Output the (x, y) coordinate of the center of the cell containing the given text.  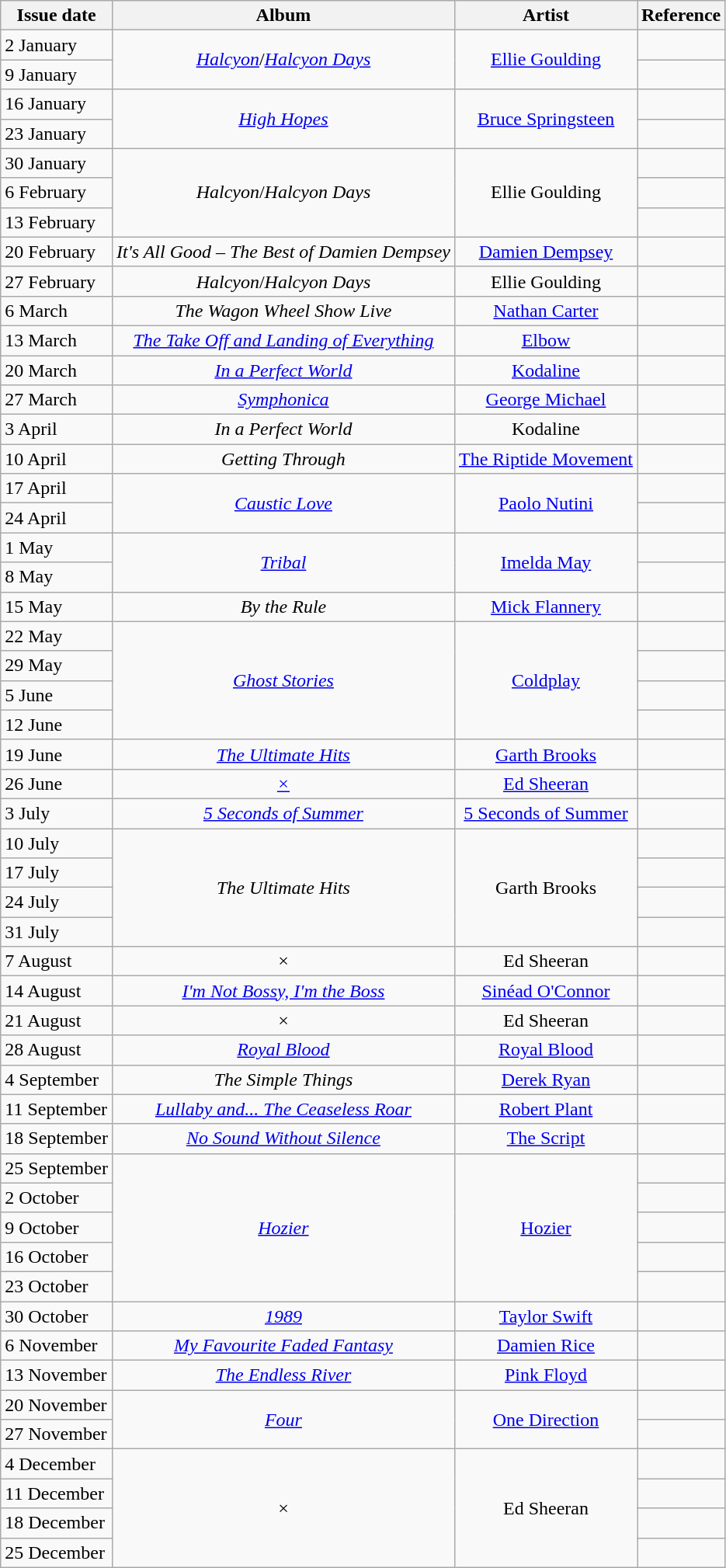
Pink Floyd (545, 1375)
3 April (57, 429)
The Take Off and Landing of Everything (283, 340)
17 April (57, 488)
1989 (283, 1316)
27 March (57, 400)
By the Rule (283, 607)
1 May (57, 548)
The Endless River (283, 1375)
11 September (57, 1109)
15 May (57, 607)
18 September (57, 1139)
25 September (57, 1168)
Nathan Carter (545, 311)
26 June (57, 784)
The Wagon Wheel Show Live (283, 311)
Paolo Nutini (545, 503)
13 November (57, 1375)
29 May (57, 666)
6 March (57, 311)
My Favourite Faded Fantasy (283, 1346)
9 October (57, 1227)
14 August (57, 991)
6 February (57, 193)
Taylor Swift (545, 1316)
Damien Rice (545, 1346)
5 June (57, 695)
It's All Good – The Best of Damien Dempsey (283, 252)
George Michael (545, 400)
Artist (545, 16)
The Script (545, 1139)
Ghost Stories (283, 680)
Elbow (545, 340)
25 December (57, 1552)
20 February (57, 252)
Mick Flannery (545, 607)
2 January (57, 45)
7 August (57, 961)
17 July (57, 873)
24 April (57, 518)
30 January (57, 163)
24 July (57, 902)
30 October (57, 1316)
23 October (57, 1286)
11 December (57, 1493)
19 June (57, 754)
Tribal (283, 562)
16 October (57, 1257)
Getting Through (283, 459)
18 December (57, 1523)
27 November (57, 1434)
12 June (57, 725)
2 October (57, 1198)
Issue date (57, 16)
23 January (57, 134)
Sinéad O'Connor (545, 991)
The Simple Things (283, 1080)
Symphonica (283, 400)
13 February (57, 222)
21 August (57, 1020)
13 March (57, 340)
I'm Not Bossy, I'm the Boss (283, 991)
10 July (57, 843)
31 July (57, 932)
8 May (57, 577)
Damien Dempsey (545, 252)
Coldplay (545, 680)
Reference (680, 16)
Bruce Springsteen (545, 119)
4 December (57, 1464)
6 November (57, 1346)
Derek Ryan (545, 1080)
No Sound Without Silence (283, 1139)
Album (283, 16)
16 January (57, 104)
9 January (57, 75)
Robert Plant (545, 1109)
20 March (57, 370)
20 November (57, 1405)
Caustic Love (283, 503)
Lullaby and... The Ceaseless Roar (283, 1109)
Imelda May (545, 562)
The Riptide Movement (545, 459)
Four (283, 1420)
4 September (57, 1080)
One Direction (545, 1420)
27 February (57, 281)
3 July (57, 813)
10 April (57, 459)
High Hopes (283, 119)
22 May (57, 636)
28 August (57, 1050)
